Identify which cell holds the provided text, then report its (x, y) central coordinate. 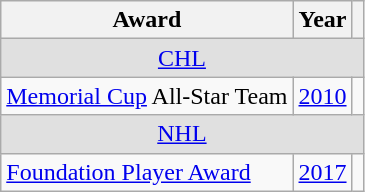
NHL (182, 134)
2017 (322, 172)
CHL (182, 58)
2010 (322, 96)
Year (322, 20)
Memorial Cup All-Star Team (147, 96)
Foundation Player Award (147, 172)
Award (147, 20)
